Return the (x, y) coordinate for the center point of the cell that contains the specified text.  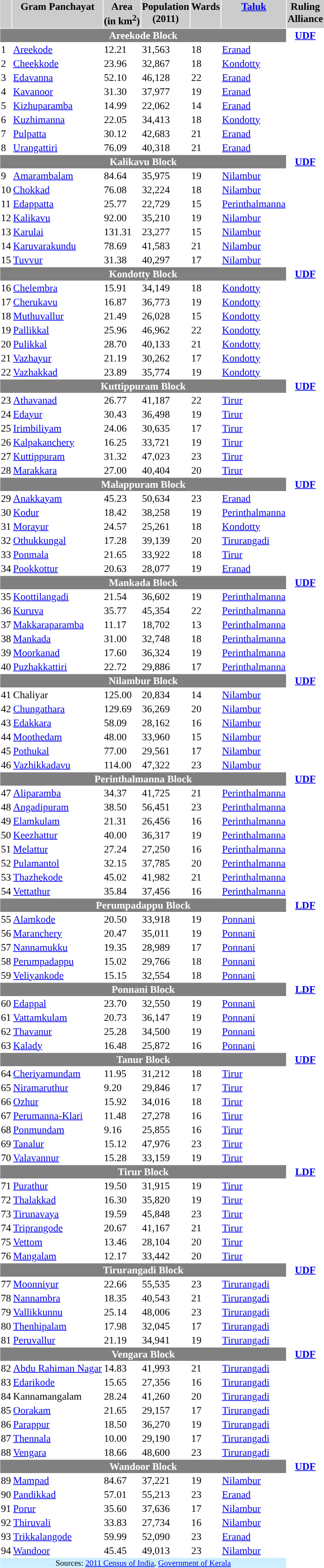
Angadipuram (58, 807)
Nilambur Block (143, 680)
88 (6, 1452)
Kavanoor (58, 91)
18.35 (122, 1298)
20.67 (122, 1228)
Karuvarakundu (58, 246)
37,636 (166, 1508)
49,013 (166, 1550)
Irimbiliyam (58, 428)
Cheriyamundam (58, 1073)
47,976 (166, 1143)
Tanalur (58, 1143)
36,773 (166, 302)
Wandoor (58, 1550)
Thavanur (58, 1031)
Mampad (58, 1480)
41 (6, 694)
Population(2011) (166, 14)
Triprangode (58, 1228)
48,006 (166, 1312)
77.00 (122, 751)
Nannamukku (58, 947)
15.91 (122, 288)
9.16 (122, 1129)
Kondotty Block (143, 274)
Sources: 2011 Census of India, Government of Kerala (143, 1563)
Pothukal (58, 751)
34 (6, 568)
57.01 (122, 1494)
131.31 (122, 231)
79 (6, 1312)
16.30 (122, 1199)
Parappur (58, 1424)
9 (6, 175)
54 (6, 891)
42 (6, 708)
66 (6, 1101)
11 (6, 203)
1 (6, 49)
Kalady (58, 1045)
Othukkungal (58, 540)
38 (6, 638)
36,498 (166, 414)
11.48 (122, 1115)
26.77 (122, 400)
20,834 (166, 694)
41,260 (166, 1396)
52.10 (122, 77)
10.00 (122, 1438)
73 (6, 1214)
35,011 (166, 933)
Vettom (58, 1242)
Pookkottur (58, 568)
Perumpadappu Block (143, 905)
Vettathur (58, 891)
72 (6, 1199)
27.00 (122, 470)
15.92 (122, 1101)
35,820 (166, 1199)
Areekode Block (143, 35)
24 (6, 414)
Valavannur (58, 1157)
43 (6, 723)
Kannamangalam (58, 1396)
50 (6, 835)
32,554 (166, 975)
16.25 (122, 442)
31.32 (122, 456)
38.50 (122, 807)
29,157 (166, 1410)
21.31 (122, 821)
34,149 (166, 288)
17.98 (122, 1326)
40,133 (166, 344)
84.67 (122, 1480)
58 (6, 961)
69 (6, 1143)
33,918 (166, 919)
33,442 (166, 1256)
25,855 (166, 1129)
Kalpakanchery (58, 442)
31 (6, 526)
17.60 (122, 652)
35.77 (122, 610)
16.48 (122, 1045)
28,104 (166, 1242)
Kuruva (58, 610)
32 (6, 540)
17.28 (122, 540)
Koottilangadi (58, 596)
75 (6, 1242)
Alamkode (58, 919)
7 (6, 133)
48.00 (122, 737)
Edarikode (58, 1382)
Vazhikkadavu (58, 765)
47,322 (166, 765)
76.09 (122, 147)
RulingAlliance (305, 14)
53 (6, 877)
Wandoor Block (143, 1466)
20.50 (122, 919)
28,989 (166, 947)
23.70 (122, 1003)
36 (6, 610)
27,356 (166, 1382)
Kalikavu Block (143, 161)
34,941 (166, 1340)
Ozhur (58, 1101)
37,456 (166, 891)
67 (6, 1115)
10 (6, 189)
23,277 (166, 231)
57 (6, 947)
19.50 (122, 1185)
41,167 (166, 1228)
31,563 (166, 49)
37 (6, 624)
32,748 (166, 638)
Keezhattur (58, 835)
76 (6, 1256)
32,045 (166, 1326)
39,139 (166, 540)
46,128 (166, 77)
50,634 (166, 498)
81 (6, 1340)
38,258 (166, 512)
Malappuram Block (143, 484)
40,318 (166, 147)
74 (6, 1228)
Thiruvali (58, 1522)
47 (6, 793)
Ponmundam (58, 1129)
92 (6, 1522)
18.66 (122, 1452)
49 (6, 821)
13.46 (122, 1242)
8 (6, 147)
48,600 (166, 1452)
Thenhipalam (58, 1326)
40 (6, 666)
59 (6, 975)
Perumanna-Klari (58, 1115)
27.24 (122, 849)
Kuttippuram (58, 456)
45.23 (122, 498)
Anakkayam (58, 498)
Ponmala (58, 554)
30.12 (122, 133)
55,213 (166, 1494)
56 (6, 933)
34.37 (122, 793)
Kuttippuram Block (143, 386)
35,210 (166, 217)
14.83 (122, 1368)
6 (6, 119)
78 (6, 1298)
Perinthalmanna Block (143, 779)
35.60 (122, 1508)
Edayur (58, 414)
21.49 (122, 316)
14.99 (122, 105)
Areekode (58, 49)
Chungathara (58, 708)
28 (6, 470)
20.73 (122, 1017)
Niramaruthur (58, 1087)
31,212 (166, 1073)
5 (6, 105)
26,028 (166, 316)
59.99 (122, 1536)
129.69 (122, 708)
Nannambra (58, 1298)
Makkaraparamba (58, 624)
18.50 (122, 1424)
Mangalam (58, 1256)
36,324 (166, 652)
34,500 (166, 1031)
94 (6, 1550)
18.42 (122, 512)
37,785 (166, 863)
33 (6, 554)
Gram Panchayat (58, 14)
64 (6, 1073)
Urangattiri (58, 147)
Edakkara (58, 723)
26 (6, 442)
125.00 (122, 694)
32.15 (122, 863)
31.38 (122, 260)
84.64 (122, 175)
37,221 (166, 1480)
Pulamantol (58, 863)
Veliyankode (58, 975)
31,915 (166, 1185)
33,159 (166, 1157)
Mankada (58, 638)
40.00 (122, 835)
60 (6, 1003)
41,993 (166, 1368)
Morayur (58, 526)
Edavanna (58, 77)
40,404 (166, 470)
21.54 (122, 596)
22.72 (122, 666)
Melattur (58, 849)
40,543 (166, 1298)
4 (6, 91)
36,147 (166, 1017)
22,062 (166, 105)
15.12 (122, 1143)
20.47 (122, 933)
30,262 (166, 358)
15.02 (122, 961)
28,077 (166, 568)
Oorakam (58, 1410)
Wards (206, 14)
12.17 (122, 1256)
Cherukavu (58, 302)
Chokkad (58, 189)
91 (6, 1508)
Tirunavaya (58, 1214)
41,982 (166, 877)
25.96 (122, 330)
90 (6, 1494)
65 (6, 1087)
25.14 (122, 1312)
Kizhuparamba (58, 105)
27,734 (166, 1522)
Karulai (58, 231)
20.63 (122, 568)
36,602 (166, 596)
47,023 (166, 456)
Muthuvallur (58, 316)
76.08 (122, 189)
23.96 (122, 63)
Area(in km2) (122, 14)
45,848 (166, 1214)
27 (6, 456)
Purathur (58, 1185)
27,250 (166, 849)
Aliparamba (58, 793)
Kalikavu (58, 217)
36,270 (166, 1424)
93 (6, 1536)
55 (6, 919)
29,886 (166, 666)
Pulikkal (58, 344)
61 (6, 1017)
48 (6, 807)
Porur (58, 1508)
83 (6, 1382)
Maranchery (58, 933)
Moorkanad (58, 652)
Edappal (58, 1003)
Tirur Block (143, 1171)
Chaliyar (58, 694)
35.84 (122, 891)
Tanur Block (143, 1059)
85 (6, 1410)
Moonniyur (58, 1284)
32,224 (166, 189)
25 (6, 428)
78.69 (122, 246)
32,550 (166, 1003)
25,261 (166, 526)
29 (6, 498)
Kuzhimanna (58, 119)
Vazhakkad (58, 372)
77 (6, 1284)
35 (6, 596)
42,683 (166, 133)
Ponnani Block (143, 989)
41,725 (166, 793)
41,583 (166, 246)
92.00 (122, 217)
35,975 (166, 175)
Perumpadappu (58, 961)
70 (6, 1157)
33,922 (166, 554)
Vazhayur (58, 358)
28,162 (166, 723)
11.17 (122, 624)
Vattamkulam (58, 1017)
19.35 (122, 947)
Peruvallur (58, 1340)
Trikkalangode (58, 1536)
Pallikkal (58, 330)
Marakkara (58, 470)
31.00 (122, 638)
23.89 (122, 372)
9.20 (122, 1087)
18,702 (166, 624)
52,090 (166, 1536)
33.83 (122, 1522)
37,977 (166, 91)
62 (6, 1031)
Elamkulam (58, 821)
Kodur (58, 512)
Taluk (254, 14)
71 (6, 1185)
Tirurangadi Block (143, 1270)
31.30 (122, 91)
Athavanad (58, 400)
3 (6, 77)
28.24 (122, 1396)
26,456 (166, 821)
Tuvvur (58, 260)
Pulpatta (58, 133)
Moothedam (58, 737)
36,317 (166, 835)
12.21 (122, 49)
46 (6, 765)
27,278 (166, 1115)
51 (6, 849)
15.28 (122, 1157)
52 (6, 863)
24.57 (122, 526)
15.65 (122, 1382)
33,721 (166, 442)
86 (6, 1424)
63 (6, 1045)
22,729 (166, 203)
45.02 (122, 877)
35,774 (166, 372)
24.06 (122, 428)
30.43 (122, 414)
25.28 (122, 1031)
44 (6, 737)
32,867 (166, 63)
29,190 (166, 1438)
58.09 (122, 723)
25,872 (166, 1045)
45.45 (122, 1550)
Thennala (58, 1438)
82 (6, 1368)
89 (6, 1480)
80 (6, 1326)
22.66 (122, 1284)
12 (6, 217)
Vengara (58, 1452)
Thalakkad (58, 1199)
Vengara Block (143, 1354)
15.15 (122, 975)
87 (6, 1438)
19.59 (122, 1214)
41,187 (166, 400)
29,561 (166, 751)
114.00 (122, 765)
55,535 (166, 1284)
Pandikkad (58, 1494)
45,354 (166, 610)
Puzhakkattiri (58, 666)
Vallikkunnu (58, 1312)
34,016 (166, 1101)
84 (6, 1396)
46,962 (166, 330)
2 (6, 63)
22.05 (122, 119)
Cheekkode (58, 63)
Abdu Rahiman Nagar (58, 1368)
39 (6, 652)
Edappatta (58, 203)
36,269 (166, 708)
68 (6, 1129)
45 (6, 751)
29,766 (166, 961)
Mankada Block (143, 582)
11.95 (122, 1073)
Chelembra (58, 288)
25.77 (122, 203)
16.87 (122, 302)
40,297 (166, 260)
Amarambalam (58, 175)
29,846 (166, 1087)
30,635 (166, 428)
56,451 (166, 807)
33,960 (166, 737)
28.70 (122, 344)
34,413 (166, 119)
Thazhekode (58, 877)
30 (6, 512)
